Pinpoint the cell where the given text exists, returning its (x, y) midpoint coordinate. 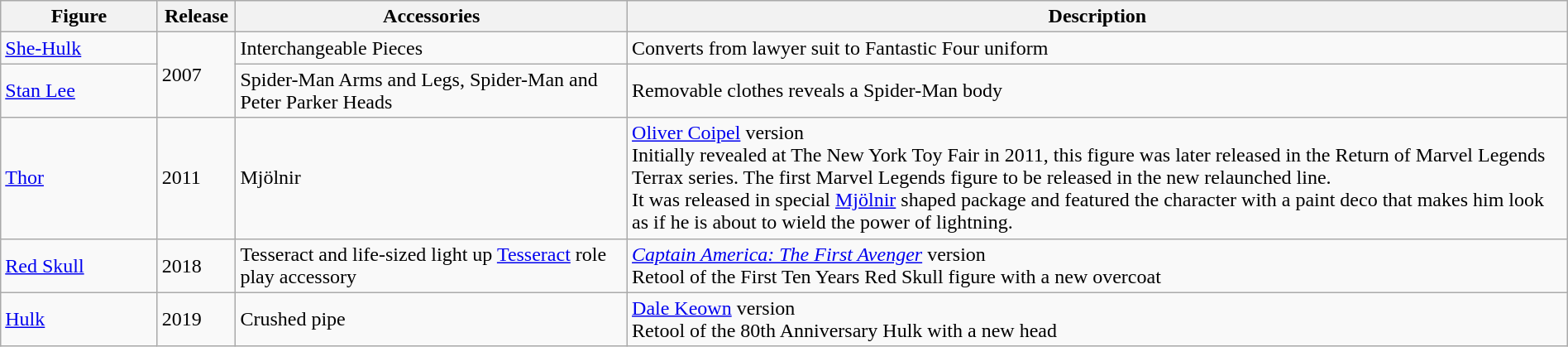
Figure (79, 17)
Removable clothes reveals a Spider-Man body (1098, 91)
Crushed pipe (432, 320)
Red Skull (79, 265)
Spider-Man Arms and Legs, Spider-Man and Peter Parker Heads (432, 91)
Converts from lawyer suit to Fantastic Four uniform (1098, 48)
Tesseract and life-sized light up Tesseract role play accessory (432, 265)
2019 (197, 320)
Accessories (432, 17)
She-Hulk (79, 48)
Description (1098, 17)
2018 (197, 265)
Interchangeable Pieces (432, 48)
Hulk (79, 320)
2011 (197, 178)
Mjölnir (432, 178)
Dale Keown versionRetool of the 80th Anniversary Hulk with a new head (1098, 320)
Stan Lee (79, 91)
Thor (79, 178)
Release (197, 17)
2007 (197, 75)
Captain America: The First Avenger versionRetool of the First Ten Years Red Skull figure with a new overcoat (1098, 265)
